Return [X, Y] of the center of cell containing provided text 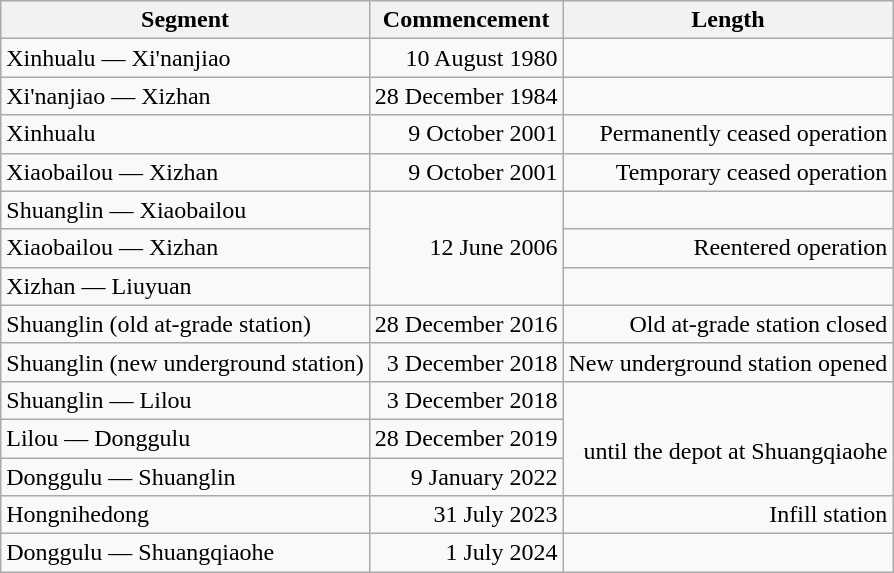
Length [728, 20]
Shuanglin — Lilou [186, 400]
Xinhualu [186, 134]
9 January 2022 [466, 477]
New underground station opened [728, 362]
Xizhan — Liuyuan [186, 286]
Shuanglin — Xiaobailou [186, 210]
Temporary ceased operation [728, 172]
Xinhualu — Xi'nanjiao [186, 58]
28 December 1984 [466, 96]
until the depot at Shuangqiaohe [728, 438]
1 July 2024 [466, 553]
Reentered operation [728, 248]
Xi'nanjiao — Xizhan [186, 96]
28 December 2019 [466, 438]
Commencement [466, 20]
Hongnihedong [186, 515]
28 December 2016 [466, 324]
Shuanglin (new underground station) [186, 362]
Old at-grade station closed [728, 324]
Donggulu — Shuangqiaohe [186, 553]
31 July 2023 [466, 515]
Permanently ceased operation [728, 134]
Infill station [728, 515]
Lilou — Donggulu [186, 438]
Segment [186, 20]
10 August 1980 [466, 58]
12 June 2006 [466, 248]
Donggulu — Shuanglin [186, 477]
Shuanglin (old at-grade station) [186, 324]
